Return (X, Y) of the center of cell containing provided text 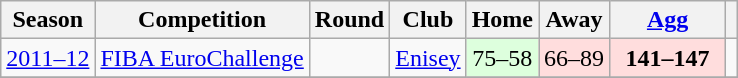
2011–12 (48, 58)
Competition (202, 20)
141–147 (668, 58)
Home (502, 20)
FIBA EuroChallenge (202, 58)
Season (48, 20)
Round (349, 20)
Away (574, 20)
66–89 (574, 58)
Agg (668, 20)
Enisey (428, 58)
Club (428, 20)
75–58 (502, 58)
